Output the (x, y) coordinate of the center of the cell containing the given text.  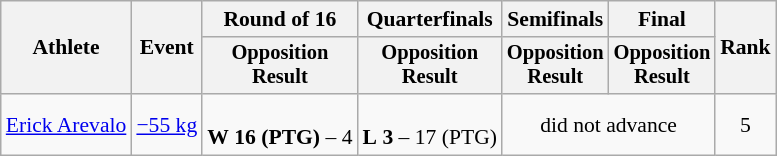
W 16 (PTG) – 4 (280, 124)
5 (746, 124)
Semifinals (556, 19)
did not advance (608, 124)
Erick Arevalo (66, 124)
−55 kg (166, 124)
Final (662, 19)
Athlete (66, 48)
Round of 16 (280, 19)
L 3 – 17 (PTG) (429, 124)
Rank (746, 48)
Quarterfinals (429, 19)
Event (166, 48)
